For the text-containing cell, return its midpoint in (X, Y) coordinate format. 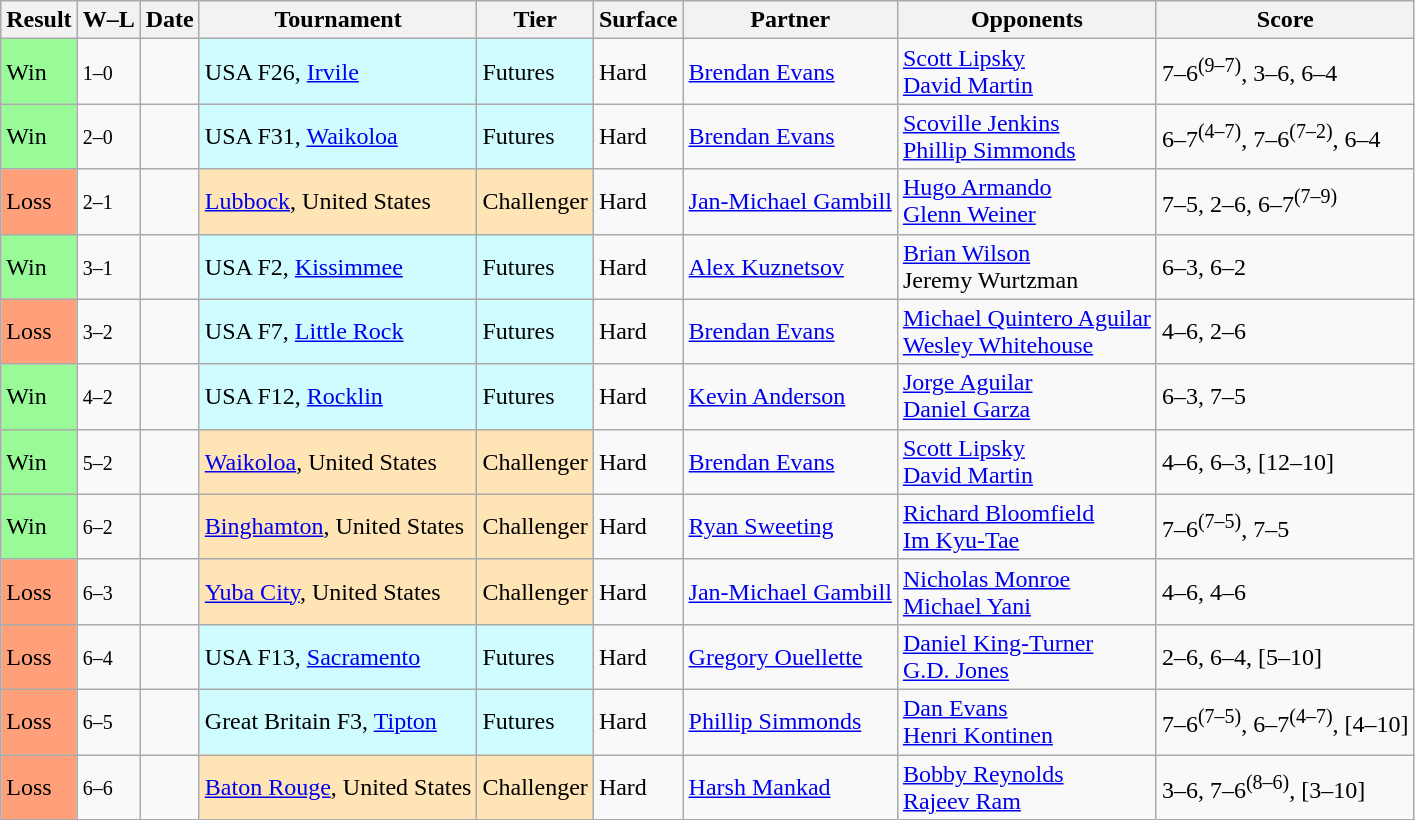
7–5, 2–6, 6–7(7–9) (1285, 202)
4–6, 6–3, [12–10] (1285, 462)
6–6 (108, 786)
6–4 (108, 656)
USA F13, Sacramento (338, 656)
Baton Rouge, United States (338, 786)
Alex Kuznetsov (790, 266)
Lubbock, United States (338, 202)
2–6, 6–4, [5–10] (1285, 656)
Partner (790, 20)
6–3, 7–5 (1285, 396)
Daniel King-Turner G.D. Jones (1026, 656)
6–2 (108, 526)
6–5 (108, 722)
Binghamton, United States (338, 526)
3–6, 7–6(8–6), [3–10] (1285, 786)
USA F2, Kissimmee (338, 266)
Harsh Mankad (790, 786)
Waikoloa, United States (338, 462)
USA F7, Little Rock (338, 332)
Tournament (338, 20)
4–6, 4–6 (1285, 592)
Result (39, 20)
Jorge Aguilar Daniel Garza (1026, 396)
Richard Bloomfield Im Kyu-Tae (1026, 526)
4–2 (108, 396)
Great Britain F3, Tipton (338, 722)
Phillip Simmonds (790, 722)
2–1 (108, 202)
Score (1285, 20)
USA F12, Rocklin (338, 396)
7–6(7–5), 6–7(4–7), [4–10] (1285, 722)
Dan Evans Henri Kontinen (1026, 722)
4–6, 2–6 (1285, 332)
Michael Quintero Aguilar Wesley Whitehouse (1026, 332)
5–2 (108, 462)
Date (170, 20)
Brian Wilson Jeremy Wurtzman (1026, 266)
Kevin Anderson (790, 396)
Opponents (1026, 20)
7–6(9–7), 3–6, 6–4 (1285, 72)
Nicholas Monroe Michael Yani (1026, 592)
Surface (638, 20)
2–0 (108, 136)
3–2 (108, 332)
6–7(4–7), 7–6(7–2), 6–4 (1285, 136)
1–0 (108, 72)
6–3 (108, 592)
Scoville Jenkins Phillip Simmonds (1026, 136)
Tier (535, 20)
7–6(7–5), 7–5 (1285, 526)
Yuba City, United States (338, 592)
Gregory Ouellette (790, 656)
Hugo Armando Glenn Weiner (1026, 202)
3–1 (108, 266)
Ryan Sweeting (790, 526)
6–3, 6–2 (1285, 266)
USA F31, Waikoloa (338, 136)
USA F26, Irvile (338, 72)
W–L (108, 20)
Bobby Reynolds Rajeev Ram (1026, 786)
